Return [x, y] of the center of cell containing provided text 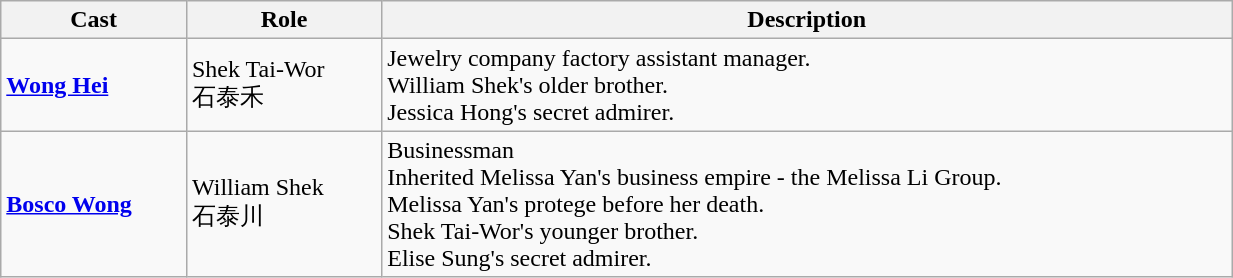
Description [807, 20]
Shek Tai-Wor 石泰禾 [284, 85]
Role [284, 20]
Wong Hei [94, 85]
Cast [94, 20]
William Shek 石泰川 [284, 204]
Jewelry company factory assistant manager. William Shek's older brother. Jessica Hong's secret admirer. [807, 85]
Bosco Wong [94, 204]
